Identify which cell holds the provided text, then report its [X, Y] central coordinate. 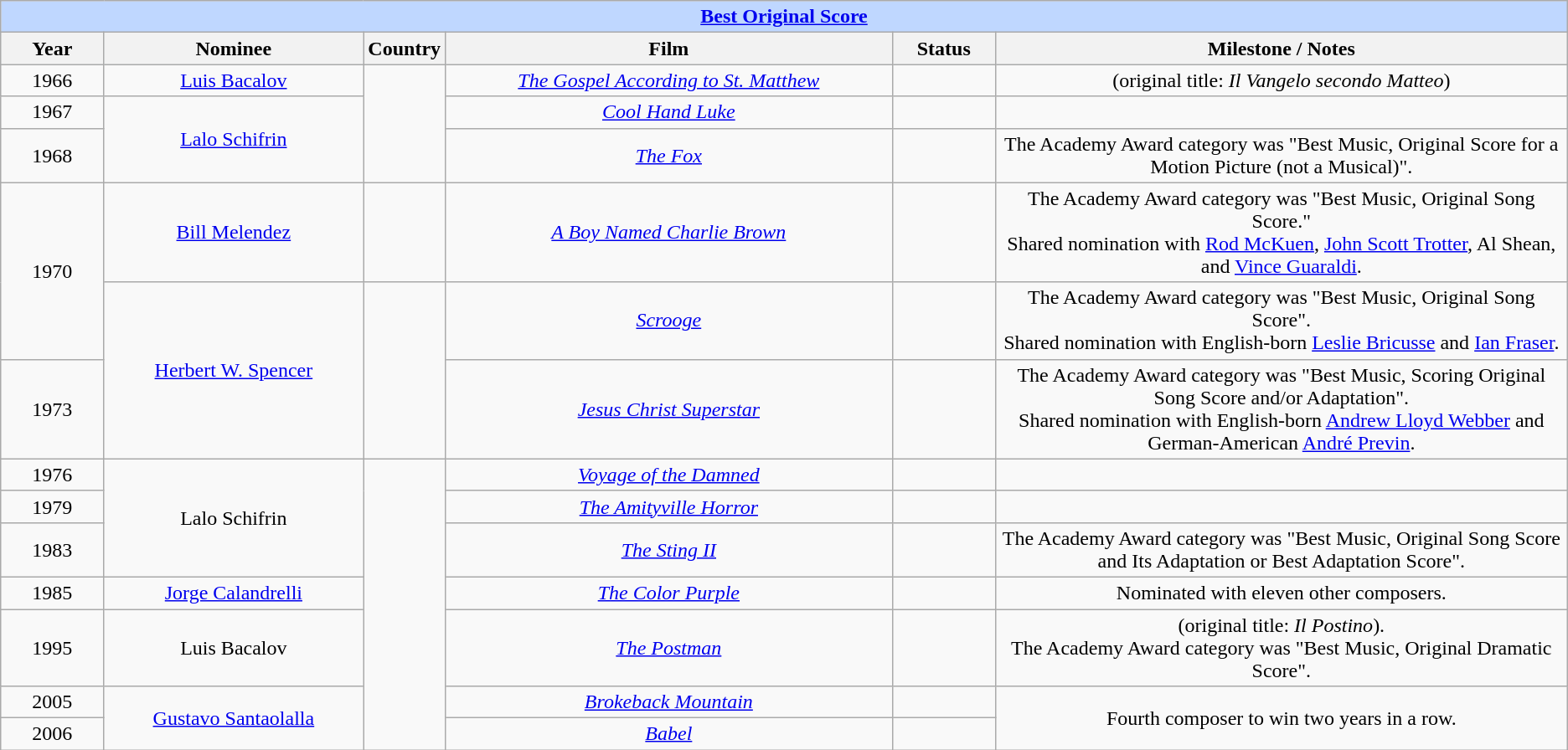
1966 [52, 80]
(original title: Il Vangelo secondo Matteo) [1282, 80]
Nominee [234, 49]
1983 [52, 549]
The Amityville Horror [669, 506]
Voyage of the Damned [669, 475]
1968 [52, 156]
2006 [52, 734]
A Boy Named Charlie Brown [669, 233]
The Academy Award category was "Best Music, Original Song Score".Shared nomination with English-born Leslie Bricusse and Ian Fraser. [1282, 321]
1979 [52, 506]
1985 [52, 593]
1967 [52, 112]
Milestone / Notes [1282, 49]
Gustavo Santaolalla [234, 718]
(original title: Il Postino).The Academy Award category was "Best Music, Original Dramatic Score". [1282, 648]
Herbert W. Spencer [234, 370]
The Sting II [669, 549]
Jorge Calandrelli [234, 593]
The Fox [669, 156]
Jesus Christ Superstar [669, 408]
1970 [52, 271]
The Academy Award category was "Best Music, Original Score for a Motion Picture (not a Musical)". [1282, 156]
The Color Purple [669, 593]
2005 [52, 702]
Cool Hand Luke [669, 112]
The Academy Award category was "Best Music, Original Song Score."Shared nomination with Rod McKuen, John Scott Trotter, Al Shean, and Vince Guaraldi. [1282, 233]
The Postman [669, 648]
Nominated with eleven other composers. [1282, 593]
Country [405, 49]
Year [52, 49]
Brokeback Mountain [669, 702]
Scrooge [669, 321]
1973 [52, 408]
Best Original Score [784, 17]
Film [669, 49]
The Academy Award category was "Best Music, Original Song Score and Its Adaptation or Best Adaptation Score". [1282, 549]
1995 [52, 648]
Babel [669, 734]
Bill Melendez [234, 233]
Fourth composer to win two years in a row. [1282, 718]
The Gospel According to St. Matthew [669, 80]
1976 [52, 475]
Status [943, 49]
